Extract the [x, y] coordinate from the center of the cell holding the provided text.  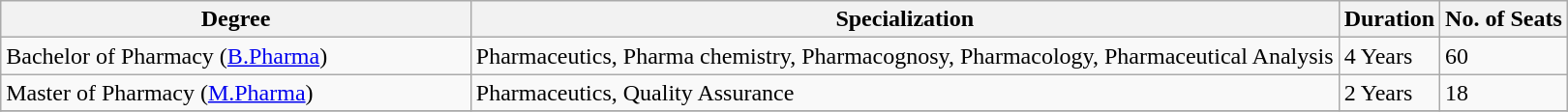
Duration [1389, 19]
18 [1504, 93]
60 [1504, 56]
Specialization [904, 19]
No. of Seats [1504, 19]
Degree [236, 19]
Pharmaceutics, Pharma chemistry, Pharmacognosy, Pharmacology, Pharmaceutical Analysis [904, 56]
Pharmaceutics, Quality Assurance [904, 93]
Master of Pharmacy (M.Pharma) [236, 93]
2 Years [1389, 93]
4 Years [1389, 56]
Bachelor of Pharmacy (B.Pharma) [236, 56]
